Determine the [X, Y] coordinate at the center of the cell enclosing the given text.  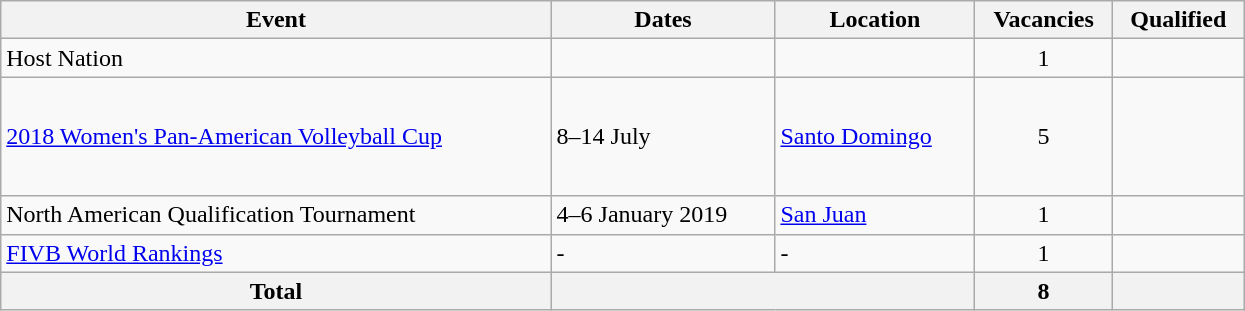
8–14 July [663, 136]
FIVB World Rankings [276, 253]
Qualified [1178, 20]
Location [875, 20]
2018 Women's Pan-American Volleyball Cup [276, 136]
8 [1044, 291]
4–6 January 2019 [663, 215]
North American Qualification Tournament [276, 215]
Dates [663, 20]
Total [276, 291]
Vacancies [1044, 20]
Event [276, 20]
Santo Domingo [875, 136]
San Juan [875, 215]
Host Nation [276, 58]
5 [1044, 136]
